Return (x, y) of the center of cell containing provided text 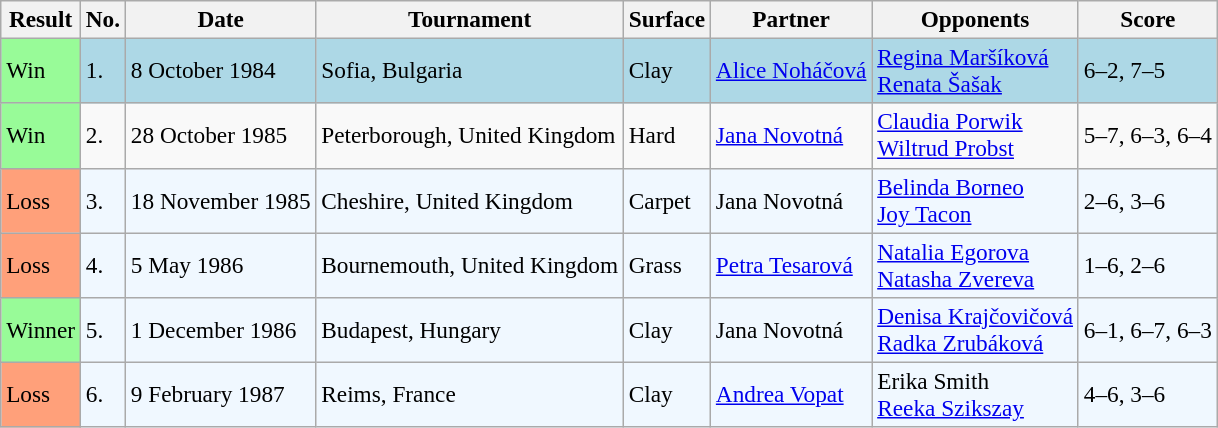
Partner (790, 19)
1–6, 2–6 (1148, 264)
Denisa Krajčovičová Radka Zrubáková (976, 330)
8 October 1984 (220, 70)
Carpet (666, 200)
Score (1148, 19)
1 December 1986 (220, 330)
Winner (41, 330)
6–1, 6–7, 6–3 (1148, 330)
Date (220, 19)
6–2, 7–5 (1148, 70)
Petra Tesarová (790, 264)
9 February 1987 (220, 394)
6. (102, 394)
No. (102, 19)
Alice Noháčová (790, 70)
Tournament (470, 19)
Opponents (976, 19)
5 May 1986 (220, 264)
Bournemouth, United Kingdom (470, 264)
2. (102, 136)
Surface (666, 19)
Cheshire, United Kingdom (470, 200)
4. (102, 264)
Claudia Porwik Wiltrud Probst (976, 136)
2–6, 3–6 (1148, 200)
4–6, 3–6 (1148, 394)
Hard (666, 136)
Erika Smith Reeka Szikszay (976, 394)
Result (41, 19)
Belinda Borneo Joy Tacon (976, 200)
Regina Maršíková Renata Šašak (976, 70)
Grass (666, 264)
Budapest, Hungary (470, 330)
Andrea Vopat (790, 394)
Natalia Egorova Natasha Zvereva (976, 264)
28 October 1985 (220, 136)
3. (102, 200)
5. (102, 330)
1. (102, 70)
5–7, 6–3, 6–4 (1148, 136)
18 November 1985 (220, 200)
Peterborough, United Kingdom (470, 136)
Sofia, Bulgaria (470, 70)
Reims, France (470, 394)
